For the text-containing cell, return its midpoint in [X, Y] coordinate format. 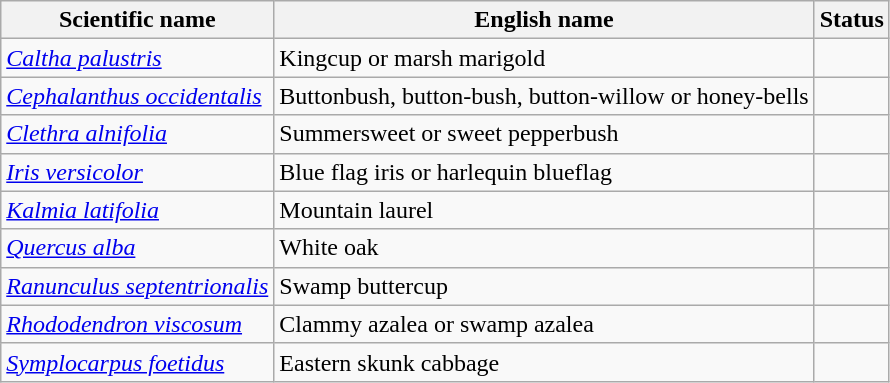
Caltha palustris [138, 58]
Cephalanthus occidentalis [138, 96]
Blue flag iris or harlequin blueflag [544, 172]
Mountain laurel [544, 210]
Summersweet or sweet pepperbush [544, 134]
Iris versicolor [138, 172]
Clethra alnifolia [138, 134]
Kingcup or marsh marigold [544, 58]
Kalmia latifolia [138, 210]
Eastern skunk cabbage [544, 362]
Buttonbush, button-bush, button-willow or honey-bells [544, 96]
Ranunculus septentrionalis [138, 286]
Rhododendron viscosum [138, 324]
Scientific name [138, 20]
Clammy azalea or swamp azalea [544, 324]
Quercus alba [138, 248]
Status [852, 20]
Symplocarpus foetidus [138, 362]
White oak [544, 248]
Swamp buttercup [544, 286]
English name [544, 20]
